Pinpoint the cell where the given text exists, returning its [x, y] midpoint coordinate. 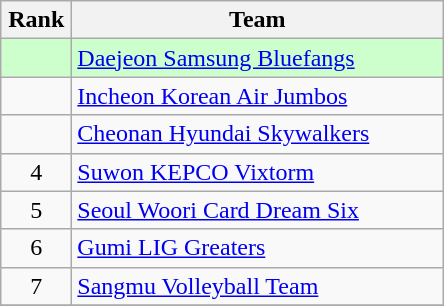
6 [36, 248]
Cheonan Hyundai Skywalkers [258, 134]
Team [258, 20]
7 [36, 286]
4 [36, 172]
Sangmu Volleyball Team [258, 286]
Seoul Woori Card Dream Six [258, 210]
Incheon Korean Air Jumbos [258, 96]
Daejeon Samsung Bluefangs [258, 58]
Rank [36, 20]
Suwon KEPCO Vixtorm [258, 172]
Gumi LIG Greaters [258, 248]
5 [36, 210]
